Pinpoint the cell where the given text exists, returning its [X, Y] midpoint coordinate. 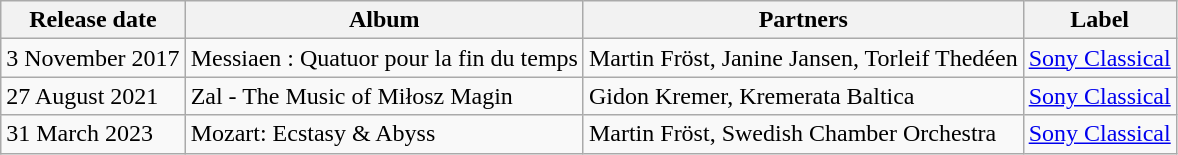
Martin Fröst, Janine Jansen, Torleif Thedéen [803, 58]
Label [1100, 20]
Zal - The Music of Miłosz Magin [384, 96]
31 March 2023 [93, 134]
Album [384, 20]
Partners [803, 20]
Gidon Kremer, Kremerata Baltica [803, 96]
Mozart: Ecstasy & Abyss [384, 134]
Martin Fröst, Swedish Chamber Orchestra [803, 134]
Release date [93, 20]
Messiaen : Quatuor pour la fin du temps [384, 58]
27 August 2021 [93, 96]
3 November 2017 [93, 58]
